Find where the given text appears and provide that cell's center as (x, y) coordinate. 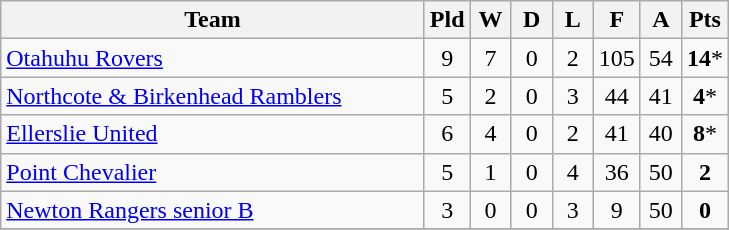
40 (660, 134)
Newton Rangers senior B (213, 210)
7 (490, 58)
8* (704, 134)
Otahuhu Rovers (213, 58)
1 (490, 172)
6 (447, 134)
F (616, 20)
Northcote & Birkenhead Ramblers (213, 96)
Ellerslie United (213, 134)
W (490, 20)
Pts (704, 20)
105 (616, 58)
L (572, 20)
36 (616, 172)
4* (704, 96)
Pld (447, 20)
14* (704, 58)
54 (660, 58)
Team (213, 20)
A (660, 20)
44 (616, 96)
Point Chevalier (213, 172)
D (532, 20)
